Search for the cell housing the specified text and yield its [x, y] center coordinate. 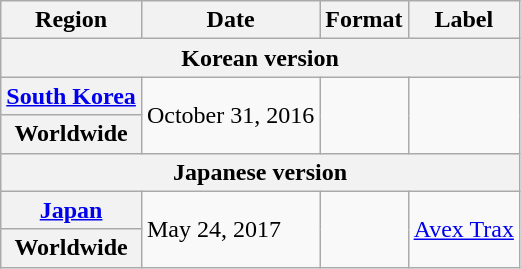
Label [464, 20]
May 24, 2017 [230, 229]
Date [230, 20]
South Korea [72, 96]
Japan [72, 210]
Korean version [260, 58]
Avex Trax [464, 229]
Region [72, 20]
Format [364, 20]
October 31, 2016 [230, 115]
Japanese version [260, 172]
